Return [X, Y] of the center of cell containing provided text 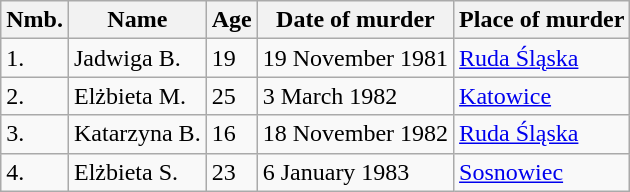
4. [35, 172]
16 [232, 134]
Katowice [542, 96]
2. [35, 96]
Katarzyna B. [137, 134]
Elżbieta S. [137, 172]
Name [137, 20]
25 [232, 96]
Elżbieta M. [137, 96]
23 [232, 172]
3 March 1982 [355, 96]
19 [232, 58]
19 November 1981 [355, 58]
Age [232, 20]
Nmb. [35, 20]
Sosnowiec [542, 172]
3. [35, 134]
Date of murder [355, 20]
6 January 1983 [355, 172]
Place of murder [542, 20]
18 November 1982 [355, 134]
Jadwiga B. [137, 58]
1. [35, 58]
